Detect which cell encompasses the target text, then output its [X, Y] center coordinate. 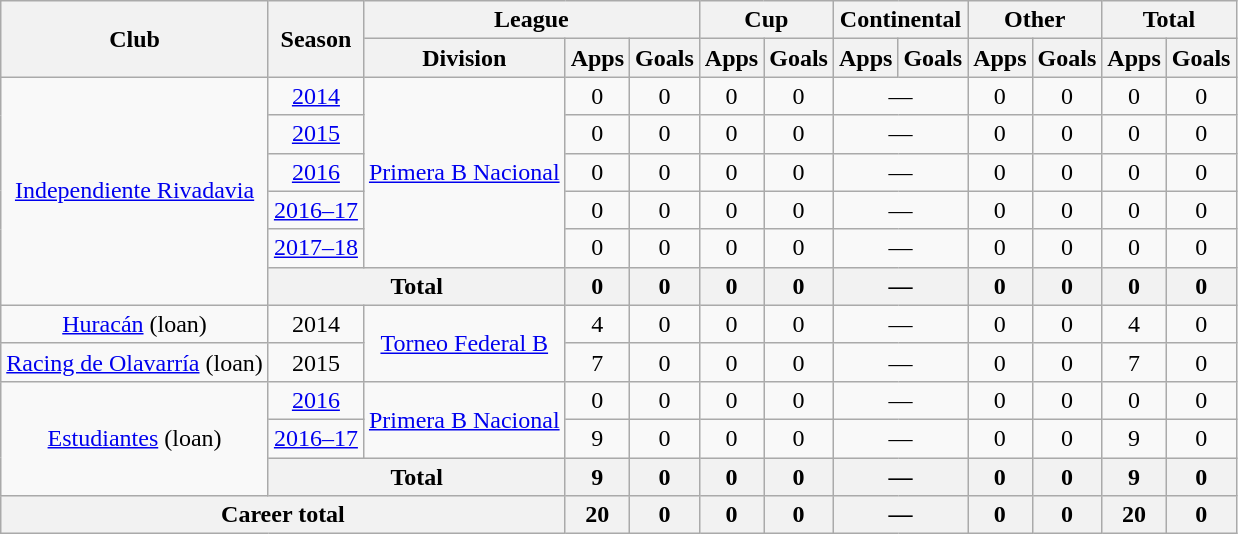
Season [316, 39]
Division [464, 58]
Continental [900, 20]
Independiente Rivadavia [135, 191]
League [531, 20]
Estudiantes (loan) [135, 438]
Club [135, 39]
Cup [766, 20]
Racing de Olavarría (loan) [135, 362]
Career total [283, 515]
Other [1035, 20]
Torneo Federal B [464, 343]
Huracán (loan) [135, 324]
2017–18 [316, 248]
